Determine the [X, Y] coordinate at the center of the cell enclosing the given text.  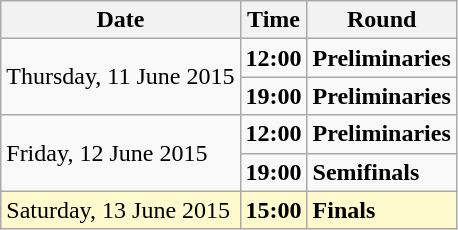
Time [274, 20]
Semifinals [382, 172]
Round [382, 20]
Friday, 12 June 2015 [120, 153]
Date [120, 20]
Thursday, 11 June 2015 [120, 77]
Finals [382, 210]
15:00 [274, 210]
Saturday, 13 June 2015 [120, 210]
